Locate the cell with the specified text and output its [X, Y] center coordinate. 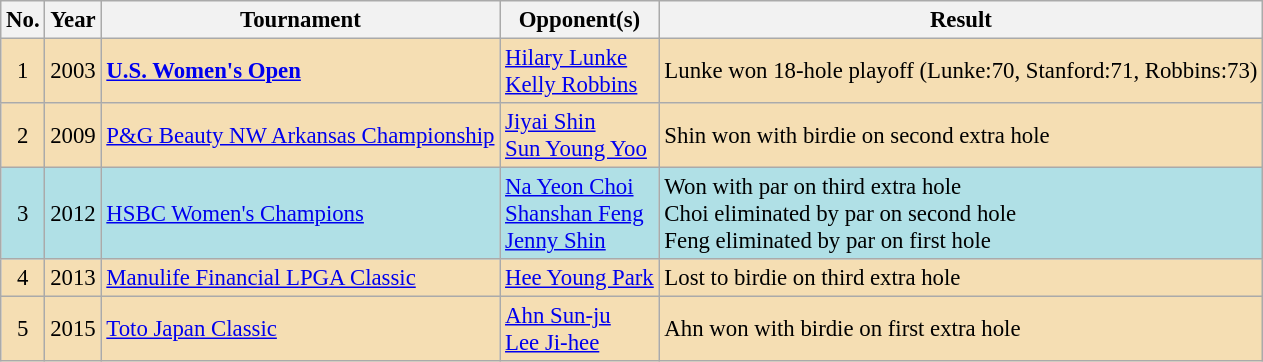
U.S. Women's Open [300, 72]
Year [73, 20]
Lunke won 18-hole playoff (Lunke:70, Stanford:71, Robbins:73) [961, 72]
Shin won with birdie on second extra hole [961, 136]
Jiyai Shin Sun Young Yoo [580, 136]
2003 [73, 72]
2009 [73, 136]
Won with par on third extra holeChoi eliminated by par on second holeFeng eliminated by par on first hole [961, 214]
No. [23, 20]
2012 [73, 214]
5 [23, 330]
3 [23, 214]
1 [23, 72]
P&G Beauty NW Arkansas Championship [300, 136]
2013 [73, 278]
Hee Young Park [580, 278]
Opponent(s) [580, 20]
Hilary Lunke Kelly Robbins [580, 72]
Result [961, 20]
Tournament [300, 20]
Toto Japan Classic [300, 330]
2 [23, 136]
2015 [73, 330]
4 [23, 278]
Ahn won with birdie on first extra hole [961, 330]
Lost to birdie on third extra hole [961, 278]
Manulife Financial LPGA Classic [300, 278]
Ahn Sun-ju Lee Ji-hee [580, 330]
HSBC Women's Champions [300, 214]
Na Yeon Choi Shanshan Feng Jenny Shin [580, 214]
